Return (X, Y) of the center of cell containing provided text 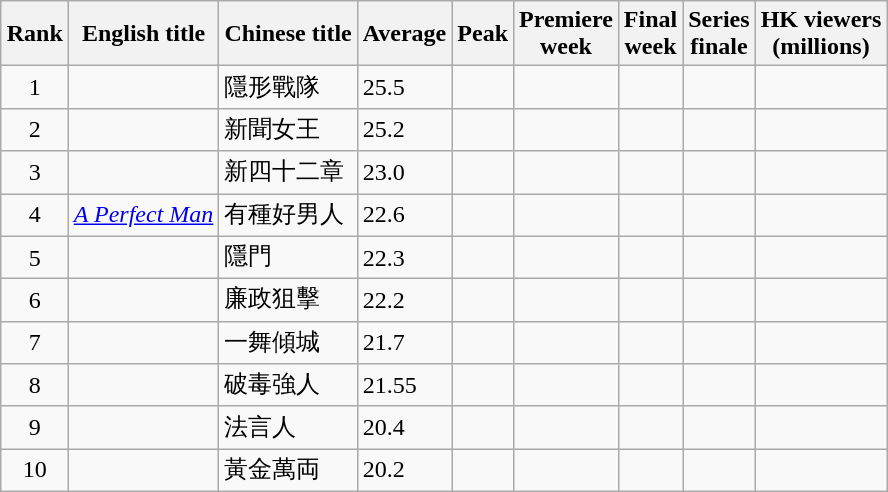
English title (144, 34)
黃金萬両 (288, 470)
21.55 (404, 386)
隱門 (288, 258)
法言人 (288, 428)
Chinese title (288, 34)
Seriesfinale (719, 34)
有種好男人 (288, 216)
HK viewers(millions) (821, 34)
22.3 (404, 258)
23.0 (404, 172)
廉政狙擊 (288, 300)
一舞傾城 (288, 342)
破毒強人 (288, 386)
4 (34, 216)
1 (34, 88)
6 (34, 300)
10 (34, 470)
22.2 (404, 300)
3 (34, 172)
A Perfect Man (144, 216)
20.2 (404, 470)
20.4 (404, 428)
25.5 (404, 88)
隱形戰隊 (288, 88)
5 (34, 258)
Premiereweek (566, 34)
9 (34, 428)
新聞女王 (288, 130)
新四十二章 (288, 172)
Rank (34, 34)
2 (34, 130)
25.2 (404, 130)
Peak (483, 34)
7 (34, 342)
8 (34, 386)
22.6 (404, 216)
Finalweek (650, 34)
Average (404, 34)
21.7 (404, 342)
